Identify which cell holds the provided text, then report its (x, y) central coordinate. 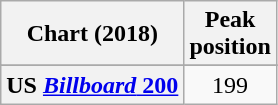
Chart (2018) (92, 34)
US Billboard 200 (92, 85)
199 (230, 85)
Peakposition (230, 34)
